Output the (X, Y) coordinate of the center of the cell containing the given text.  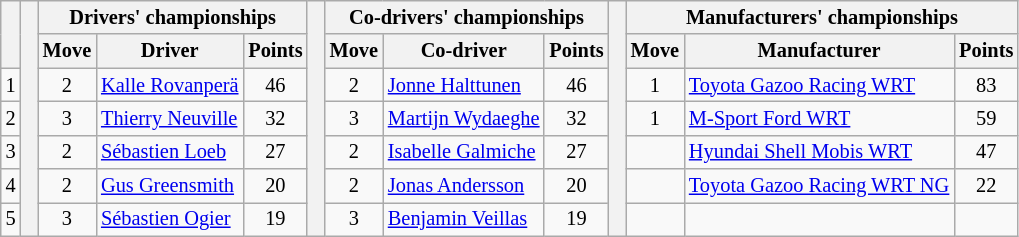
Toyota Gazoo Racing WRT (819, 85)
22 (986, 186)
47 (986, 152)
Drivers' championships (173, 17)
Benjamin Veillas (464, 219)
M-Sport Ford WRT (819, 118)
Co-drivers' championships (467, 17)
Jonne Halttunen (464, 85)
Manufacturer (819, 51)
Jonas Andersson (464, 186)
Thierry Neuville (170, 118)
4 (11, 186)
59 (986, 118)
Co-driver (464, 51)
Sébastien Ogier (170, 219)
Isabelle Galmiche (464, 152)
Martijn Wydaeghe (464, 118)
Gus Greensmith (170, 186)
Driver (170, 51)
Sébastien Loeb (170, 152)
Manufacturers' championships (822, 17)
Toyota Gazoo Racing WRT NG (819, 186)
5 (11, 219)
83 (986, 85)
Hyundai Shell Mobis WRT (819, 152)
Kalle Rovanperä (170, 85)
